Extract the [X, Y] coordinate from the center of the cell holding the provided text.  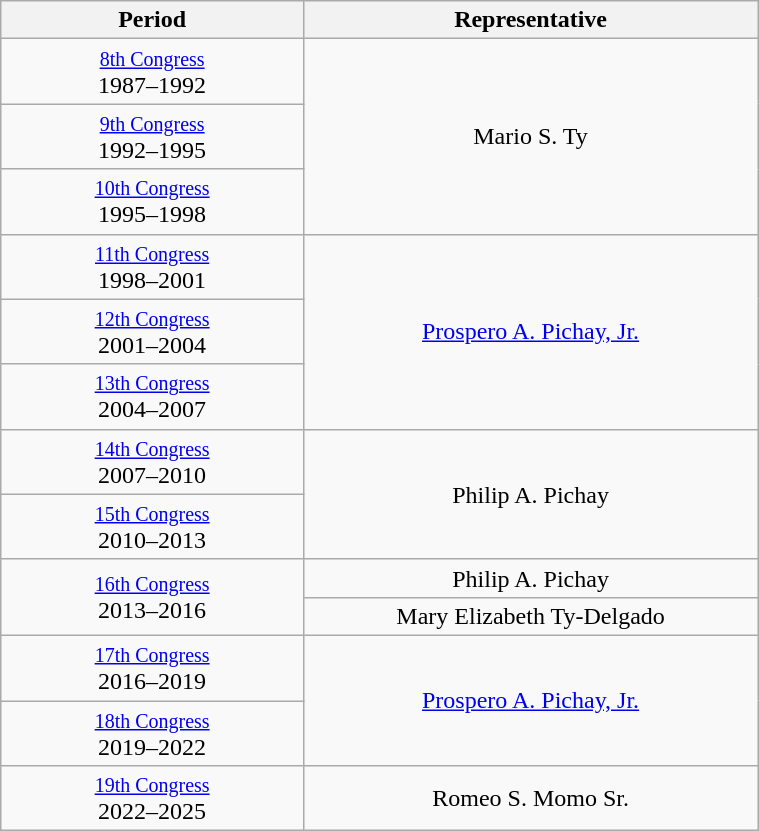
15th Congress2010–2013 [152, 526]
9th Congress1992–1995 [152, 136]
10th Congress1995–1998 [152, 202]
12th Congress2001–2004 [152, 332]
Mario S. Ty [530, 136]
Period [152, 20]
11th Congress1998–2001 [152, 266]
19th Congress2022–2025 [152, 798]
17th Congress2016–2019 [152, 668]
13th Congress2004–2007 [152, 396]
16th Congress2013–2016 [152, 597]
Mary Elizabeth Ty-Delgado [530, 616]
Romeo S. Momo Sr. [530, 798]
8th Congress1987–1992 [152, 72]
14th Congress2007–2010 [152, 462]
18th Congress2019–2022 [152, 732]
Representative [530, 20]
